Pinpoint the cell where the given text exists, returning its (x, y) midpoint coordinate. 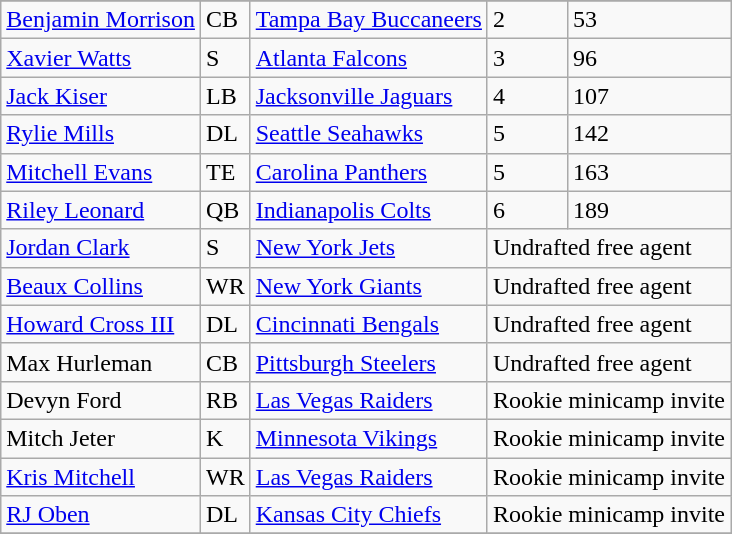
QB (225, 210)
Minnesota Vikings (368, 438)
Indianapolis Colts (368, 210)
Carolina Panthers (368, 172)
142 (648, 134)
163 (648, 172)
Rylie Mills (101, 134)
New York Jets (368, 248)
Howard Cross III (101, 324)
Kansas City Chiefs (368, 515)
Mitch Jeter (101, 438)
107 (648, 96)
Seattle Seahawks (368, 134)
53 (648, 20)
K (225, 438)
Pittsburgh Steelers (368, 362)
Kris Mitchell (101, 477)
New York Giants (368, 286)
Devyn Ford (101, 400)
Benjamin Morrison (101, 20)
Beaux Collins (101, 286)
Jordan Clark (101, 248)
3 (527, 58)
Riley Leonard (101, 210)
Cincinnati Bengals (368, 324)
6 (527, 210)
Mitchell Evans (101, 172)
Atlanta Falcons (368, 58)
2 (527, 20)
Xavier Watts (101, 58)
RJ Oben (101, 515)
96 (648, 58)
Max Hurleman (101, 362)
RB (225, 400)
LB (225, 96)
Tampa Bay Buccaneers (368, 20)
Jacksonville Jaguars (368, 96)
TE (225, 172)
Jack Kiser (101, 96)
189 (648, 210)
4 (527, 96)
